For the text-containing cell, return its midpoint in [X, Y] coordinate format. 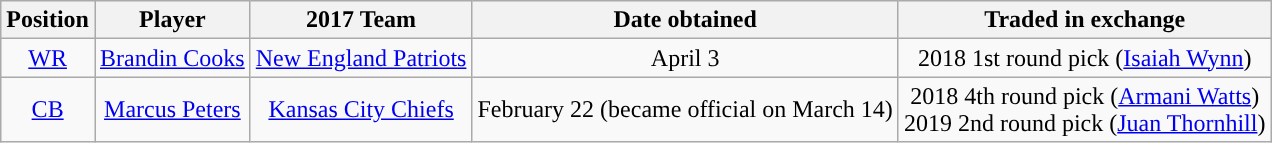
Traded in exchange [1084, 20]
Position [48, 20]
Player [172, 20]
2017 Team [361, 20]
April 3 [685, 58]
Marcus Peters [172, 110]
Kansas City Chiefs [361, 110]
WR [48, 58]
New England Patriots [361, 58]
Brandin Cooks [172, 58]
2018 1st round pick (Isaiah Wynn) [1084, 58]
2018 4th round pick (Armani Watts) 2019 2nd round pick (Juan Thornhill) [1084, 110]
February 22 (became official on March 14) [685, 110]
Date obtained [685, 20]
CB [48, 110]
